Capture the cell that displays the provided text and extract its (x, y) central coordinate. 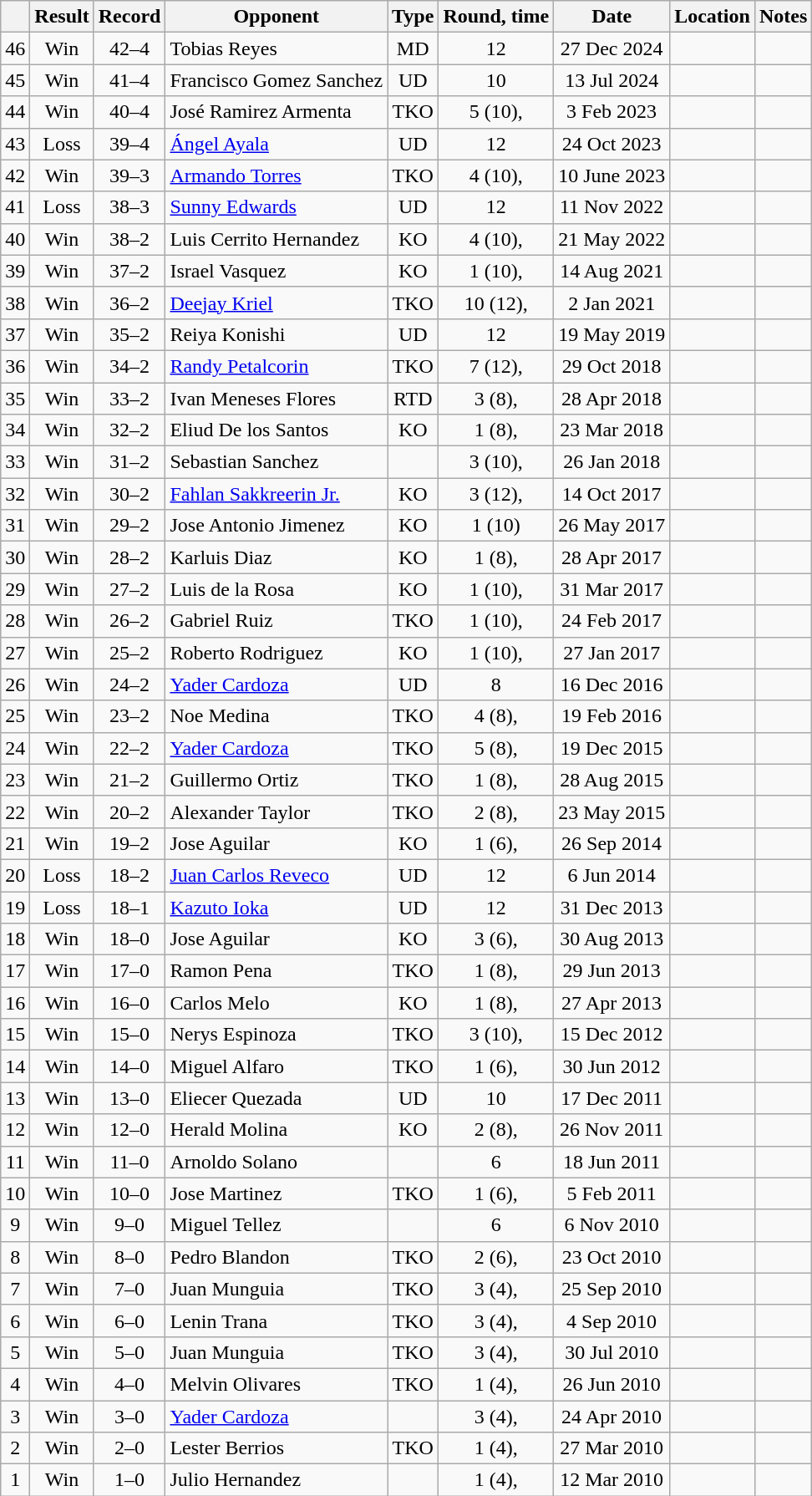
17 (15, 971)
Roberto Rodriguez (277, 653)
21 (15, 843)
29–2 (129, 526)
Record (129, 17)
13 (15, 1098)
37 (15, 334)
Reiya Konishi (277, 334)
44 (15, 112)
Round, time (496, 17)
18–2 (129, 875)
Armando Torres (277, 176)
31 Dec 2013 (612, 907)
24 Feb 2017 (612, 621)
Lenin Trana (277, 1320)
Randy Petalcorin (277, 366)
31 Mar 2017 (612, 589)
4–0 (129, 1384)
18–0 (129, 939)
26 Jan 2018 (612, 462)
32–2 (129, 430)
1 (15, 1480)
Jose Martinez (277, 1193)
23–2 (129, 716)
37–2 (129, 271)
43 (15, 144)
28 (15, 621)
29 Oct 2018 (612, 366)
27 (15, 653)
6 Nov 2010 (612, 1225)
13–0 (129, 1098)
28–2 (129, 557)
35 (15, 399)
30 Jul 2010 (612, 1352)
30 Aug 2013 (612, 939)
2 (15, 1448)
Sebastian Sanchez (277, 462)
13 Jul 2024 (612, 80)
42 (15, 176)
Herald Molina (277, 1130)
9 (15, 1225)
RTD (413, 399)
Eliecer Quezada (277, 1098)
Opponent (277, 17)
38–3 (129, 207)
Ángel Ayala (277, 144)
1 (10) (496, 526)
19 Feb 2016 (612, 716)
Juan Carlos Reveco (277, 875)
1–0 (129, 1480)
Israel Vasquez (277, 271)
17 Dec 2011 (612, 1098)
10 June 2023 (612, 176)
25–2 (129, 653)
34 (15, 430)
5–0 (129, 1352)
45 (15, 80)
Eliud De los Santos (277, 430)
Karluis Diaz (277, 557)
46 (15, 48)
Fahlan Sakkreerin Jr. (277, 494)
30 Jun 2012 (612, 1066)
9–0 (129, 1225)
Ivan Meneses Flores (277, 399)
6 Jun 2014 (612, 875)
27 Apr 2013 (612, 1003)
26–2 (129, 621)
16 (15, 1003)
33 (15, 462)
3 (12), (496, 494)
7 (15, 1289)
26 Sep 2014 (612, 843)
40 (15, 239)
26 (15, 684)
27 Jan 2017 (612, 653)
31–2 (129, 462)
14 (15, 1066)
39–3 (129, 176)
Noe Medina (277, 716)
10 (12), (496, 303)
José Ramirez Armenta (277, 112)
14 Aug 2021 (612, 271)
4 Sep 2010 (612, 1320)
2 Jan 2021 (612, 303)
5 Feb 2011 (612, 1193)
Date (612, 17)
38 (15, 303)
28 Apr 2018 (612, 399)
3 Feb 2023 (612, 112)
Lester Berrios (277, 1448)
Luis Cerrito Hernandez (277, 239)
34–2 (129, 366)
Alexander Taylor (277, 812)
22–2 (129, 748)
18 (15, 939)
12 Mar 2010 (612, 1480)
33–2 (129, 399)
16 Dec 2016 (612, 684)
Arnoldo Solano (277, 1162)
Miguel Alfaro (277, 1066)
2–0 (129, 1448)
22 (15, 812)
40–4 (129, 112)
20–2 (129, 812)
3 (8), (496, 399)
Deejay Kriel (277, 303)
19 (15, 907)
5 (8), (496, 748)
15–0 (129, 1035)
38–2 (129, 239)
Sunny Edwards (277, 207)
30 (15, 557)
18–1 (129, 907)
32 (15, 494)
11 Nov 2022 (612, 207)
Notes (783, 17)
3 (15, 1417)
4 (8), (496, 716)
24 (15, 748)
Jose Antonio Jimenez (277, 526)
42–4 (129, 48)
Result (62, 17)
27 Mar 2010 (612, 1448)
11–0 (129, 1162)
Julio Hernandez (277, 1480)
Kazuto Ioka (277, 907)
23 (15, 780)
Tobias Reyes (277, 48)
24 Apr 2010 (612, 1417)
25 Sep 2010 (612, 1289)
5 (15, 1352)
20 (15, 875)
23 May 2015 (612, 812)
41–4 (129, 80)
23 Oct 2010 (612, 1257)
26 Nov 2011 (612, 1130)
19 May 2019 (612, 334)
2 (6), (496, 1257)
28 Apr 2017 (612, 557)
19–2 (129, 843)
15 (15, 1035)
6–0 (129, 1320)
8–0 (129, 1257)
19 Dec 2015 (612, 748)
3 (6), (496, 939)
Nerys Espinoza (277, 1035)
39–4 (129, 144)
28 Aug 2015 (612, 780)
35–2 (129, 334)
36–2 (129, 303)
24–2 (129, 684)
Carlos Melo (277, 1003)
4 (15, 1384)
Type (413, 17)
Melvin Olivares (277, 1384)
14–0 (129, 1066)
Gabriel Ruiz (277, 621)
14 Oct 2017 (612, 494)
Ramon Pena (277, 971)
21–2 (129, 780)
29 (15, 589)
Guillermo Ortiz (277, 780)
27 Dec 2024 (612, 48)
Location (713, 17)
12–0 (129, 1130)
25 (15, 716)
Francisco Gomez Sanchez (277, 80)
Pedro Blandon (277, 1257)
41 (15, 207)
15 Dec 2012 (612, 1035)
11 (15, 1162)
7 (12), (496, 366)
21 May 2022 (612, 239)
5 (10), (496, 112)
39 (15, 271)
26 May 2017 (612, 526)
Luis de la Rosa (277, 589)
29 Jun 2013 (612, 971)
MD (413, 48)
23 Mar 2018 (612, 430)
16–0 (129, 1003)
27–2 (129, 589)
3–0 (129, 1417)
17–0 (129, 971)
Miguel Tellez (277, 1225)
31 (15, 526)
24 Oct 2023 (612, 144)
10–0 (129, 1193)
26 Jun 2010 (612, 1384)
7–0 (129, 1289)
36 (15, 366)
18 Jun 2011 (612, 1162)
30–2 (129, 494)
